Find where the given text appears and provide that cell's center as (x, y) coordinate. 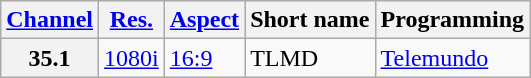
Aspect (204, 20)
Channel (50, 20)
1080i (132, 58)
Res. (132, 20)
35.1 (50, 58)
Programming (452, 20)
Short name (310, 20)
16:9 (204, 58)
Telemundo (452, 58)
TLMD (310, 58)
